Return the (x, y) coordinate for the center point of the cell that contains the specified text.  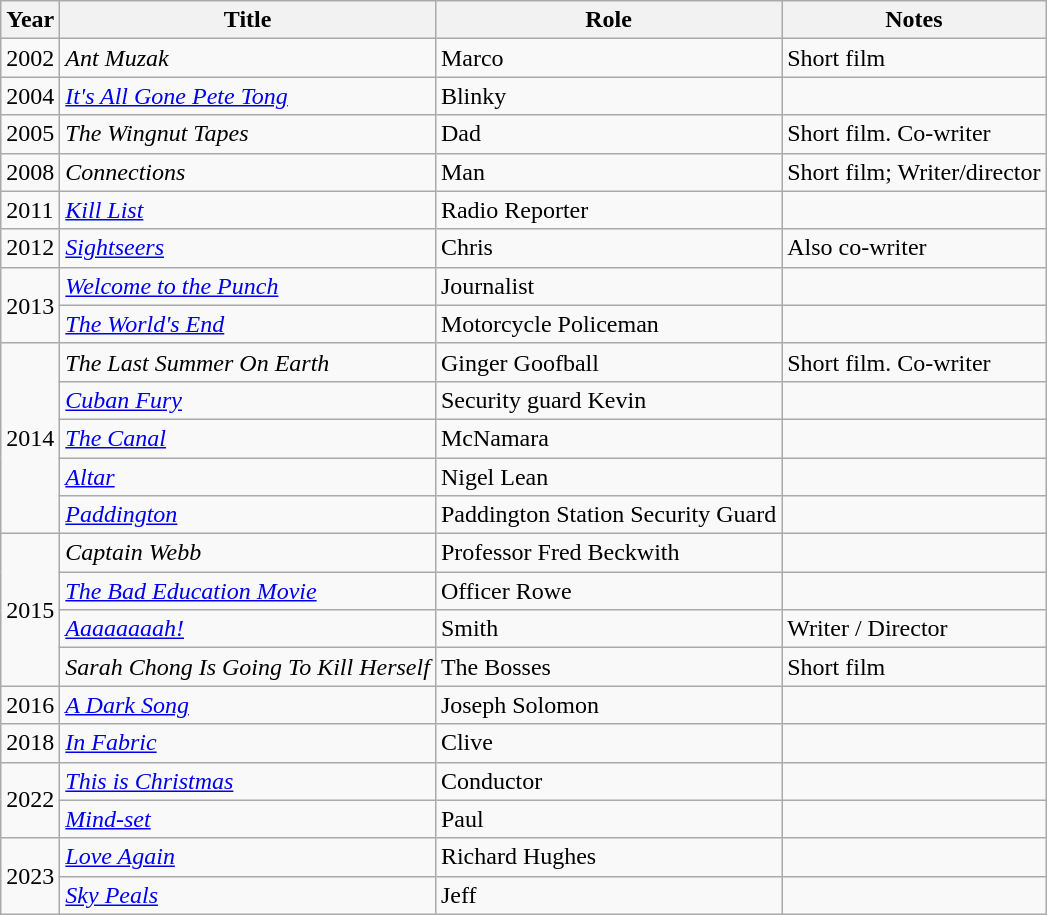
Jeff (608, 895)
The World's End (248, 324)
Cuban Fury (248, 400)
Dad (608, 134)
Mind-set (248, 819)
Sightseers (248, 248)
Year (30, 20)
2012 (30, 248)
Conductor (608, 781)
Richard Hughes (608, 857)
Marco (608, 58)
2015 (30, 610)
Kill List (248, 210)
Also co-writer (914, 248)
Short film; Writer/director (914, 172)
Nigel Lean (608, 477)
2014 (30, 438)
Smith (608, 629)
The Bosses (608, 667)
Clive (608, 743)
Joseph Solomon (608, 705)
This is Christmas (248, 781)
A Dark Song (248, 705)
Aaaaaaaah! (248, 629)
2022 (30, 800)
2011 (30, 210)
Blinky (608, 96)
Connections (248, 172)
2002 (30, 58)
Writer / Director (914, 629)
Notes (914, 20)
Sky Peals (248, 895)
2023 (30, 876)
2013 (30, 305)
Motorcycle Policeman (608, 324)
Professor Fred Beckwith (608, 553)
Paddington (248, 515)
Ant Muzak (248, 58)
Officer Rowe (608, 591)
The Canal (248, 438)
In Fabric (248, 743)
Paul (608, 819)
Man (608, 172)
Role (608, 20)
Welcome to the Punch (248, 286)
Journalist (608, 286)
The Last Summer On Earth (248, 362)
It's All Gone Pete Tong (248, 96)
Captain Webb (248, 553)
McNamara (608, 438)
Paddington Station Security Guard (608, 515)
Radio Reporter (608, 210)
2005 (30, 134)
Sarah Chong Is Going To Kill Herself (248, 667)
Chris (608, 248)
Security guard Kevin (608, 400)
2008 (30, 172)
Title (248, 20)
Love Again (248, 857)
2018 (30, 743)
2004 (30, 96)
The Bad Education Movie (248, 591)
Altar (248, 477)
The Wingnut Tapes (248, 134)
Ginger Goofball (608, 362)
2016 (30, 705)
